Locate the cell with the specified text and output its (X, Y) center coordinate. 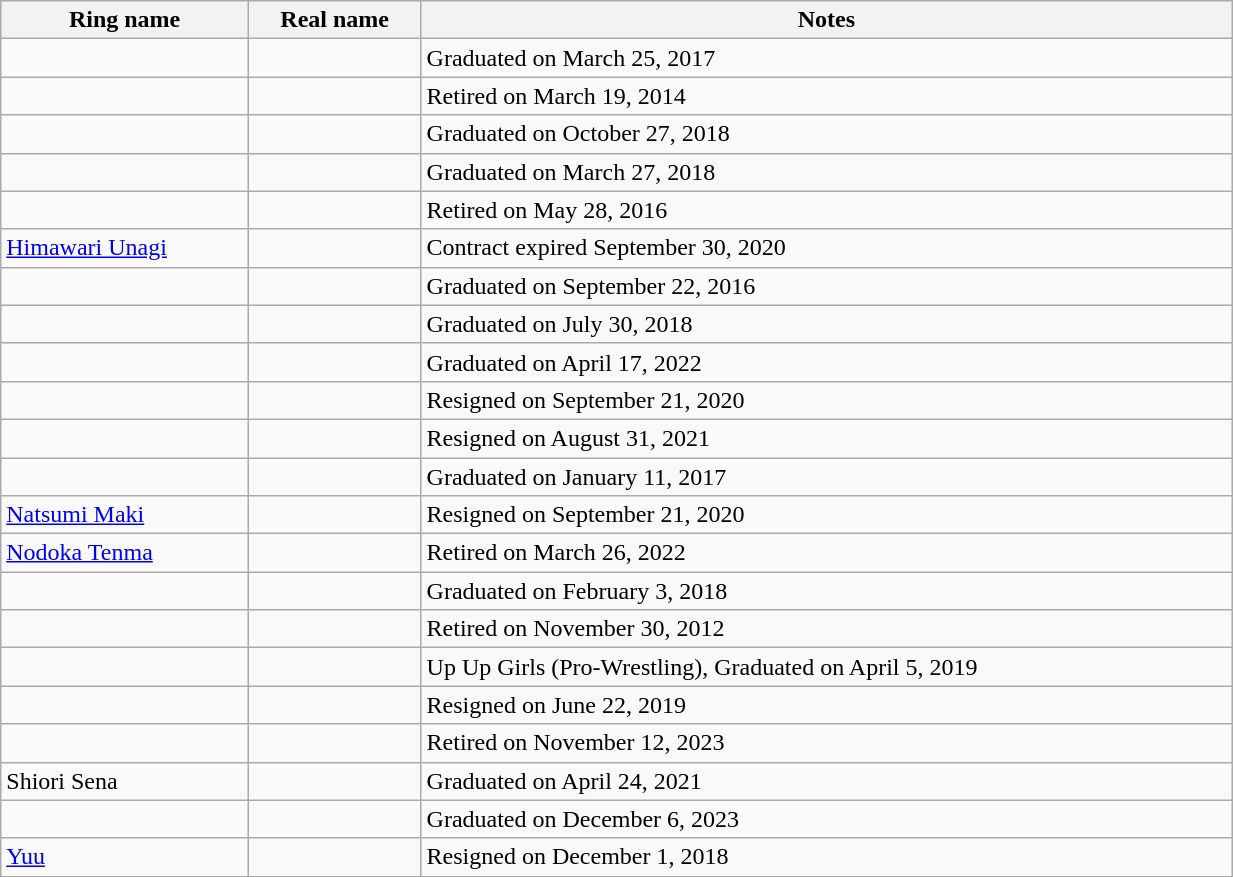
Graduated on July 30, 2018 (826, 324)
Himawari Unagi (125, 248)
Natsumi Maki (125, 515)
Retired on November 30, 2012 (826, 629)
Graduated on January 11, 2017 (826, 477)
Graduated on December 6, 2023 (826, 819)
Contract expired September 30, 2020 (826, 248)
Up Up Girls (Pro-Wrestling), Graduated on April 5, 2019 (826, 667)
Graduated on September 22, 2016 (826, 286)
Retired on March 26, 2022 (826, 553)
Retired on November 12, 2023 (826, 743)
Shiori Sena (125, 781)
Retired on May 28, 2016 (826, 210)
Retired on March 19, 2014 (826, 96)
Real name (334, 20)
Resigned on June 22, 2019 (826, 705)
Resigned on August 31, 2021 (826, 438)
Notes (826, 20)
Graduated on February 3, 2018 (826, 591)
Graduated on April 17, 2022 (826, 362)
Nodoka Tenma (125, 553)
Ring name (125, 20)
Resigned on December 1, 2018 (826, 857)
Graduated on March 27, 2018 (826, 172)
Graduated on October 27, 2018 (826, 134)
Graduated on March 25, 2017 (826, 58)
Graduated on April 24, 2021 (826, 781)
Yuu (125, 857)
